Find where the given text appears and provide that cell's center as [x, y] coordinate. 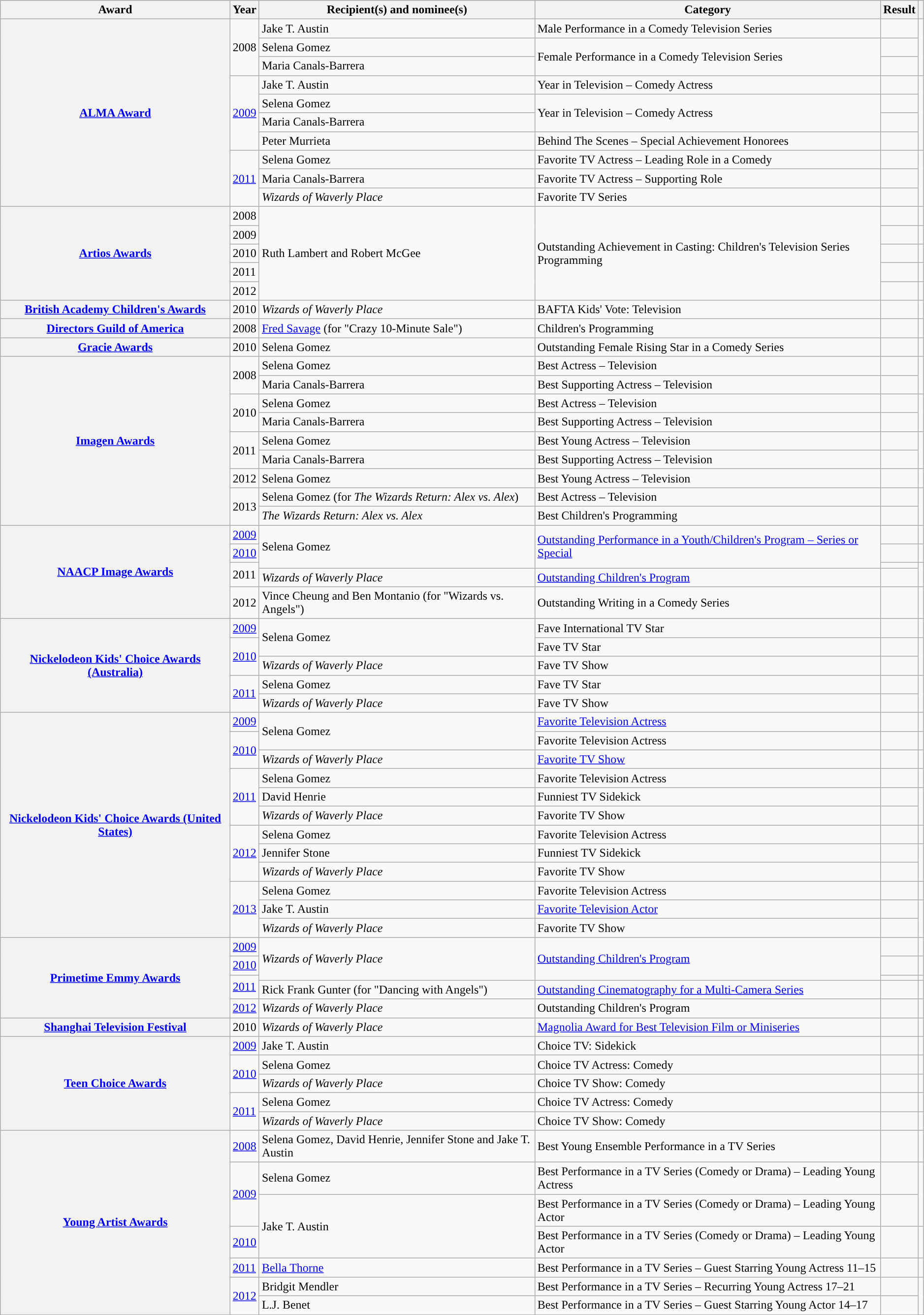
Nickelodeon Kids' Choice Awards (Australia) [115, 666]
Favorite Television Actor [708, 909]
Outstanding Cinematography for a Multi-Camera Series [708, 990]
Favorite TV Actress – Leading Role in a Comedy [708, 160]
Fred Savage (for "Crazy 10-Minute Sale") [397, 328]
Vince Cheung and Ben Montanio (for "Wizards vs. Angels") [397, 603]
Ruth Lambert and Robert McGee [397, 253]
Best Children's Programming [708, 515]
Rick Frank Gunter (for "Dancing with Angels") [397, 990]
Selena Gomez, David Henrie, Jennifer Stone and Jake T. Austin [397, 1146]
Year [244, 10]
The Wizards Return: Alex vs. Alex [397, 515]
Directors Guild of America [115, 328]
Best Young Ensemble Performance in a TV Series [708, 1146]
Male Performance in a Comedy Television Series [708, 29]
ALMA Award [115, 113]
Female Performance in a Comedy Television Series [708, 57]
Favorite TV Series [708, 197]
Bridgit Mendler [397, 1286]
Nickelodeon Kids' Choice Awards (United States) [115, 825]
Teen Choice Awards [115, 1083]
Jennifer Stone [397, 853]
Best Performance in a TV Series (Comedy or Drama) – Leading Young Actress [708, 1179]
NAACP Image Awards [115, 572]
Outstanding Writing in a Comedy Series [708, 603]
Gracie Awards [115, 347]
Choice TV: Sidekick [708, 1046]
Category [708, 10]
Children's Programming [708, 328]
Magnolia Award for Best Television Film or Miniseries [708, 1027]
Young Artist Awards [115, 1222]
Result [899, 10]
Outstanding Female Rising Star in a Comedy Series [708, 347]
Imagen Awards [115, 441]
Selena Gomez (for The Wizards Return: Alex vs. Alex) [397, 497]
BAFTA Kids' Vote: Television [708, 310]
Peter Murrieta [397, 141]
David Henrie [397, 797]
Award [115, 10]
Best Performance in a TV Series – Guest Starring Young Actress 11–15 [708, 1268]
Shanghai Television Festival [115, 1027]
Best Performance in a TV Series – Guest Starring Young Actor 14–17 [708, 1305]
British Academy Children's Awards [115, 310]
Behind The Scenes – Special Achievement Honorees [708, 141]
Recipient(s) and nominee(s) [397, 10]
Outstanding Performance in a Youth/Children's Program – Series or Special [708, 546]
L.J. Benet [397, 1305]
Bella Thorne [397, 1268]
Fave International TV Star [708, 628]
Best Performance in a TV Series – Recurring Young Actress 17–21 [708, 1286]
Outstanding Achievement in Casting: Children's Television Series Programming [708, 253]
Artios Awards [115, 253]
Favorite TV Actress – Supporting Role [708, 178]
Primetime Emmy Awards [115, 978]
